Detect which cell encompasses the target text, then output its (x, y) center coordinate. 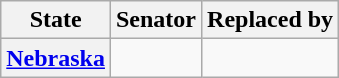
Senator (156, 20)
Nebraska (56, 58)
Replaced by (270, 20)
State (56, 20)
